From the cell containing the given text, extract its center point as (x, y) coordinate. 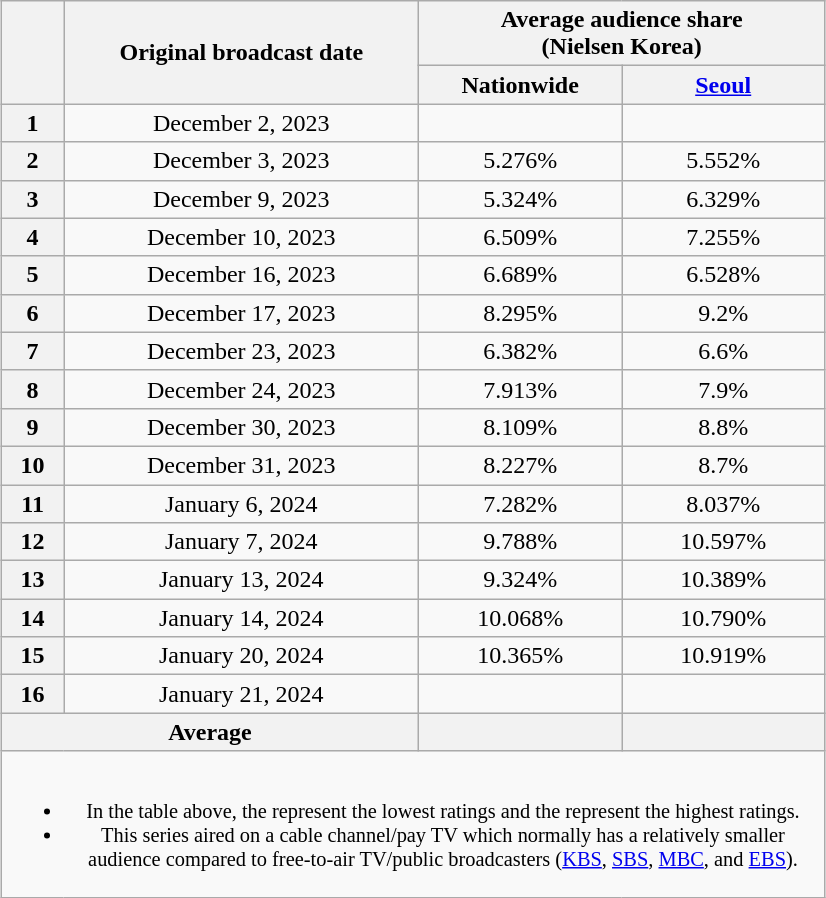
10.365% (520, 656)
12 (32, 542)
10.790% (724, 618)
8.109% (520, 427)
January 20, 2024 (242, 656)
Original broadcast date (242, 52)
6.509% (520, 237)
10.919% (724, 656)
Nationwide (520, 85)
7.9% (724, 389)
6.382% (520, 351)
14 (32, 618)
6.329% (724, 199)
10.389% (724, 580)
3 (32, 199)
10.597% (724, 542)
December 2, 2023 (242, 123)
5 (32, 275)
8.8% (724, 427)
6 (32, 313)
8 (32, 389)
8.227% (520, 465)
Average audience share(Nielsen Korea) (622, 34)
5.324% (520, 199)
5.276% (520, 161)
January 13, 2024 (242, 580)
9.788% (520, 542)
Seoul (724, 85)
1 (32, 123)
8.295% (520, 313)
Average (210, 732)
December 16, 2023 (242, 275)
4 (32, 237)
7.255% (724, 237)
7 (32, 351)
December 24, 2023 (242, 389)
16 (32, 694)
January 14, 2024 (242, 618)
January 6, 2024 (242, 503)
13 (32, 580)
December 9, 2023 (242, 199)
6.528% (724, 275)
9 (32, 427)
9.2% (724, 313)
December 31, 2023 (242, 465)
December 10, 2023 (242, 237)
6.689% (520, 275)
7.913% (520, 389)
6.6% (724, 351)
8.7% (724, 465)
January 7, 2024 (242, 542)
11 (32, 503)
10 (32, 465)
15 (32, 656)
December 30, 2023 (242, 427)
9.324% (520, 580)
December 23, 2023 (242, 351)
January 21, 2024 (242, 694)
December 17, 2023 (242, 313)
7.282% (520, 503)
5.552% (724, 161)
December 3, 2023 (242, 161)
8.037% (724, 503)
10.068% (520, 618)
2 (32, 161)
